Determine the (X, Y) coordinate at the center of the cell enclosing the given text.  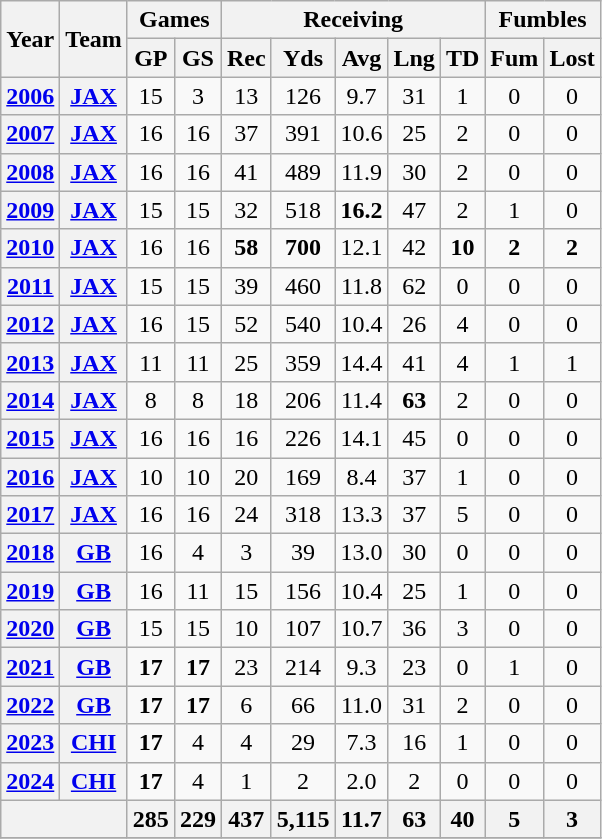
359 (303, 362)
11.0 (362, 705)
214 (303, 667)
126 (303, 96)
2011 (30, 286)
Yds (303, 58)
GP (150, 58)
2009 (30, 210)
391 (303, 134)
2007 (30, 134)
2010 (30, 248)
2014 (30, 400)
2020 (30, 629)
2015 (30, 438)
9.3 (362, 667)
58 (246, 248)
226 (303, 438)
2013 (30, 362)
2023 (30, 743)
62 (414, 286)
14.1 (362, 438)
36 (414, 629)
156 (303, 591)
5,115 (303, 819)
2019 (30, 591)
47 (414, 210)
10.7 (362, 629)
540 (303, 324)
2016 (30, 477)
285 (150, 819)
229 (198, 819)
2024 (30, 781)
107 (303, 629)
11.9 (362, 172)
Avg (362, 58)
2012 (30, 324)
Games (174, 20)
24 (246, 515)
GS (198, 58)
318 (303, 515)
9.7 (362, 96)
Fum (514, 58)
Lost (572, 58)
11.7 (362, 819)
13 (246, 96)
2018 (30, 553)
40 (462, 819)
11.4 (362, 400)
518 (303, 210)
Team (94, 39)
TD (462, 58)
Fumbles (542, 20)
489 (303, 172)
32 (246, 210)
Rec (246, 58)
2.0 (362, 781)
52 (246, 324)
8.4 (362, 477)
11.8 (362, 286)
16.2 (362, 210)
437 (246, 819)
2017 (30, 515)
2006 (30, 96)
2021 (30, 667)
26 (414, 324)
206 (303, 400)
12.1 (362, 248)
29 (303, 743)
18 (246, 400)
7.3 (362, 743)
13.3 (362, 515)
42 (414, 248)
45 (414, 438)
Year (30, 39)
66 (303, 705)
460 (303, 286)
2022 (30, 705)
10.6 (362, 134)
2008 (30, 172)
Lng (414, 58)
169 (303, 477)
700 (303, 248)
20 (246, 477)
6 (246, 705)
13.0 (362, 553)
Receiving (352, 20)
14.4 (362, 362)
